Capture the cell that displays the provided text and extract its [x, y] central coordinate. 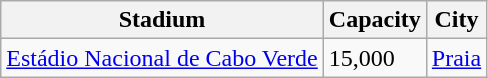
Praia [456, 58]
Stadium [162, 20]
15,000 [374, 58]
Estádio Nacional de Cabo Verde [162, 58]
City [456, 20]
Capacity [374, 20]
